Identify which cell holds the provided text, then report its (x, y) central coordinate. 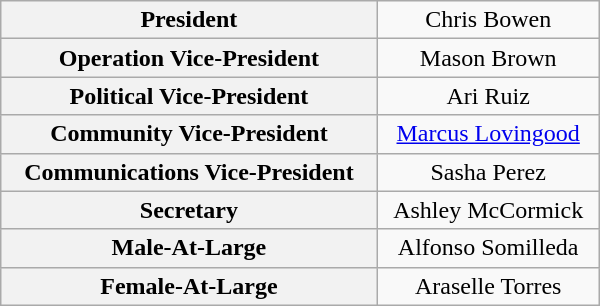
Female-At-Large (189, 286)
Communications Vice-President (189, 172)
Marcus Lovingood (488, 134)
Ashley McCormick (488, 210)
President (189, 20)
Araselle Torres (488, 286)
Sasha Perez (488, 172)
Mason Brown (488, 58)
Ari Ruiz (488, 96)
Chris Bowen (488, 20)
Alfonso Somilleda (488, 248)
Community Vice-President (189, 134)
Secretary (189, 210)
Political Vice-President (189, 96)
Male-At-Large (189, 248)
Operation Vice-President (189, 58)
